Search for the cell housing the specified text and yield its (X, Y) center coordinate. 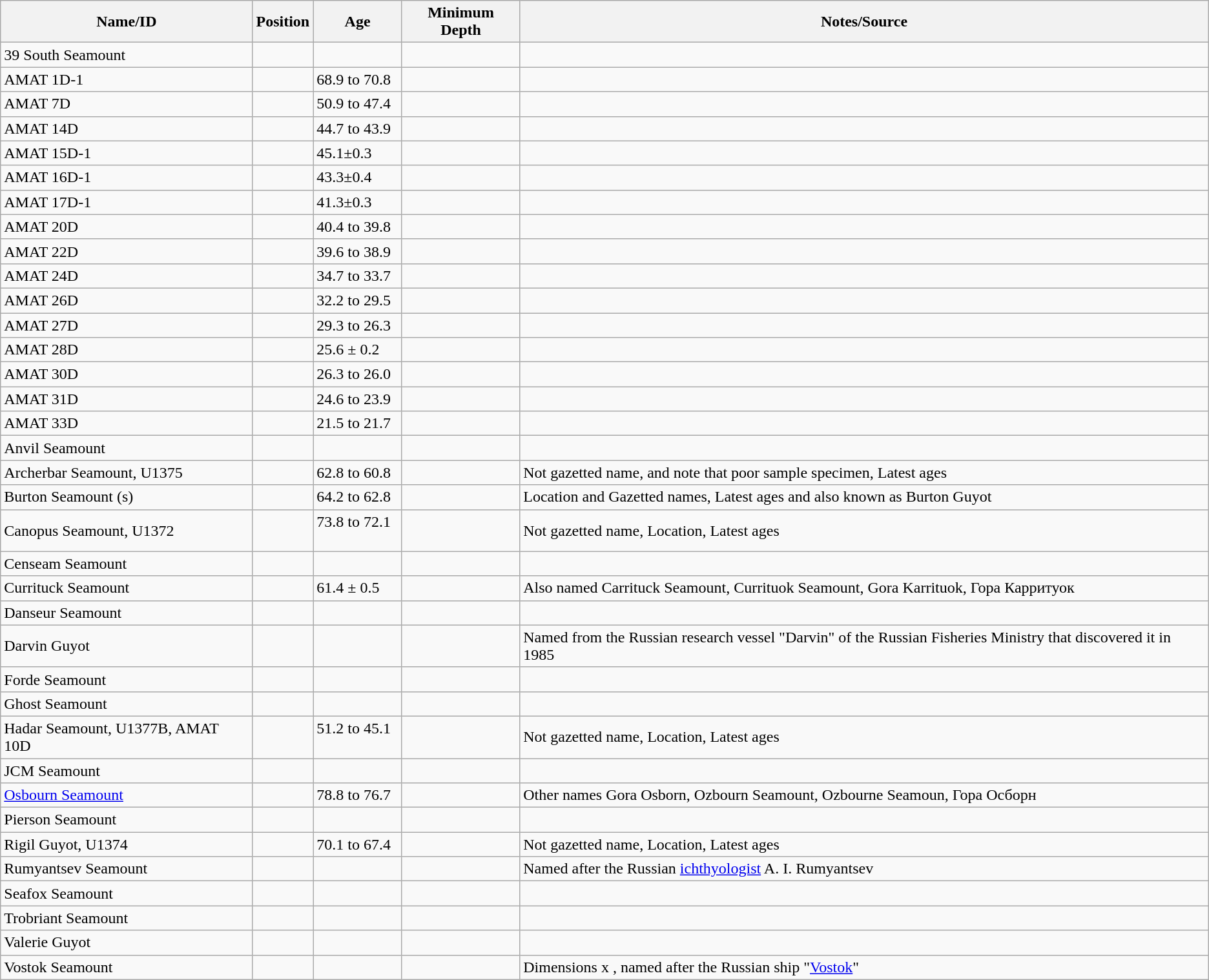
70.1 to 67.4 (358, 844)
Not gazetted name, and note that poor sample specimen, Latest ages (864, 473)
26.3 to 26.0 (358, 374)
Forde Seamount (127, 679)
AMAT 7D (127, 104)
Danseur Seamount (127, 613)
Canopus Seamount, U1372 (127, 531)
Valerie Guyot (127, 943)
Notes/Source (864, 22)
44.7 to 43.9 (358, 128)
62.8 to 60.8 (358, 473)
AMAT 24D (127, 276)
Hadar Seamount, U1377B, AMAT 10D (127, 737)
AMAT 17D-1 (127, 202)
Also named Carrituck Seamount, Currituok Seamount, Gora Karrituok, Гора Карритуок (864, 588)
29.3 to 26.3 (358, 325)
Darvin Guyot (127, 646)
Archerbar Seamount, U1375 (127, 473)
Position (283, 22)
AMAT 20D (127, 227)
24.6 to 23.9 (358, 399)
Named from the Russian research vessel "Darvin" of the Russian Fisheries Ministry that discovered it in 1985 (864, 646)
39.6 to 38.9 (358, 251)
21.5 to 21.7 (358, 424)
64.2 to 62.8 (358, 497)
AMAT 15D-1 (127, 153)
Currituck Seamount (127, 588)
Osbourn Seamount (127, 795)
Other names Gora Osborn, Ozbourn Seamount, Ozbourne Seamoun, Гора Осборн (864, 795)
Trobriant Seamount (127, 918)
68.9 to 70.8 (358, 79)
AMAT 30D (127, 374)
AMAT 33D (127, 424)
39 South Seamount (127, 55)
Named after the Russian ichthyologist A. I. Rumyantsev (864, 869)
Vostok Seamount (127, 967)
43.3±0.4 (358, 178)
JCM Seamount (127, 770)
51.2 to 45.1 (358, 737)
25.6 ± 0.2 (358, 350)
Rigil Guyot, U1374 (127, 844)
AMAT 27D (127, 325)
61.4 ± 0.5 (358, 588)
AMAT 14D (127, 128)
Anvil Seamount (127, 448)
Censeam Seamount (127, 564)
Dimensions x , named after the Russian ship "Vostok" (864, 967)
Minimum Depth (460, 22)
45.1±0.3 (358, 153)
AMAT 26D (127, 300)
AMAT 1D-1 (127, 79)
32.2 to 29.5 (358, 300)
Seafox Seamount (127, 893)
Rumyantsev Seamount (127, 869)
40.4 to 39.8 (358, 227)
Location and Gazetted names, Latest ages and also known as Burton Guyot (864, 497)
78.8 to 76.7 (358, 795)
AMAT 22D (127, 251)
Age (358, 22)
34.7 to 33.7 (358, 276)
Burton Seamount (s) (127, 497)
Pierson Seamount (127, 820)
50.9 to 47.4 (358, 104)
AMAT 31D (127, 399)
AMAT 16D-1 (127, 178)
Ghost Seamount (127, 704)
41.3±0.3 (358, 202)
AMAT 28D (127, 350)
73.8 to 72.1 (358, 531)
Name/ID (127, 22)
